Pinpoint the cell where the given text exists, returning its (x, y) midpoint coordinate. 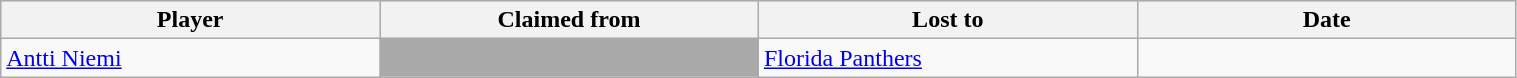
Lost to (948, 20)
Date (1326, 20)
Claimed from (570, 20)
Florida Panthers (948, 58)
Player (190, 20)
Antti Niemi (190, 58)
